Locate the cell with the specified text and output its (x, y) center coordinate. 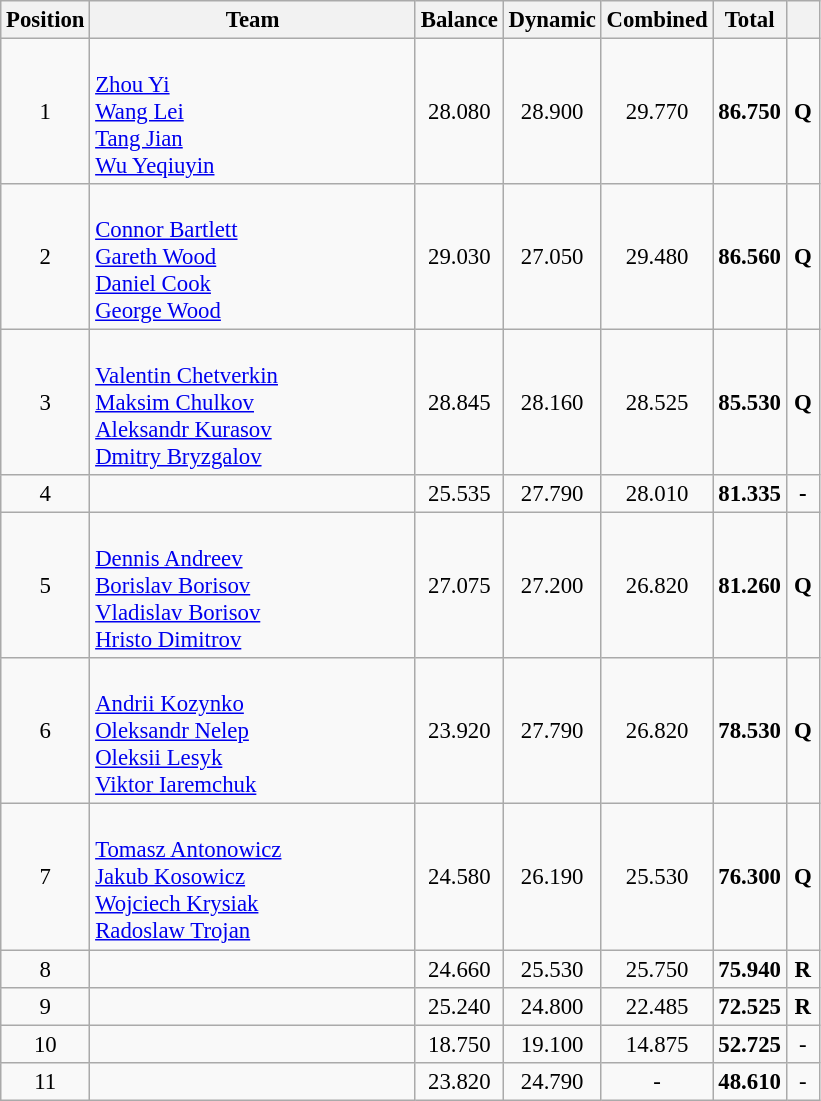
23.920 (459, 731)
29.480 (657, 257)
72.525 (750, 1006)
18.750 (459, 1044)
23.820 (459, 1081)
Andrii KozynkoOleksandr NelepOleksii LesykViktor Iaremchuk (253, 731)
28.080 (459, 112)
29.030 (459, 257)
78.530 (750, 731)
75.940 (750, 969)
81.260 (750, 586)
81.335 (750, 494)
11 (46, 1081)
6 (46, 731)
76.300 (750, 877)
Position (46, 20)
28.010 (657, 494)
3 (46, 403)
Zhou YiWang LeiTang JianWu Yeqiuyin (253, 112)
Total (750, 20)
26.190 (552, 877)
24.580 (459, 877)
86.560 (750, 257)
28.900 (552, 112)
Valentin ChetverkinMaksim ChulkovAleksandr KurasovDmitry Bryzgalov (253, 403)
27.050 (552, 257)
Combined (657, 20)
Connor BartlettGareth WoodDaniel CookGeorge Wood (253, 257)
27.075 (459, 586)
28.525 (657, 403)
Dennis AndreevBorislav BorisovVladislav BorisovHristo Dimitrov (253, 586)
24.660 (459, 969)
29.770 (657, 112)
28.845 (459, 403)
Team (253, 20)
14.875 (657, 1044)
Dynamic (552, 20)
1 (46, 112)
28.160 (552, 403)
25.535 (459, 494)
8 (46, 969)
19.100 (552, 1044)
22.485 (657, 1006)
85.530 (750, 403)
52.725 (750, 1044)
9 (46, 1006)
25.240 (459, 1006)
10 (46, 1044)
5 (46, 586)
24.790 (552, 1081)
25.750 (657, 969)
2 (46, 257)
86.750 (750, 112)
Tomasz AntonowiczJakub KosowiczWojciech KrysiakRadoslaw Trojan (253, 877)
48.610 (750, 1081)
7 (46, 877)
4 (46, 494)
Balance (459, 20)
24.800 (552, 1006)
27.200 (552, 586)
